Return the [x, y] coordinate for the center point of the cell that contains the specified text.  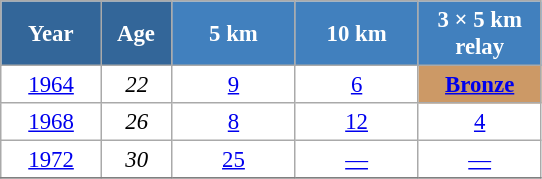
Bronze [480, 85]
8 [234, 122]
Year [52, 34]
1972 [52, 160]
1968 [52, 122]
Age [136, 34]
4 [480, 122]
12 [356, 122]
1964 [52, 85]
10 km [356, 34]
25 [234, 160]
3 × 5 km relay [480, 34]
22 [136, 85]
30 [136, 160]
9 [234, 85]
26 [136, 122]
5 km [234, 34]
6 [356, 85]
